Return the [X, Y] coordinate for the center point of the cell that contains the specified text.  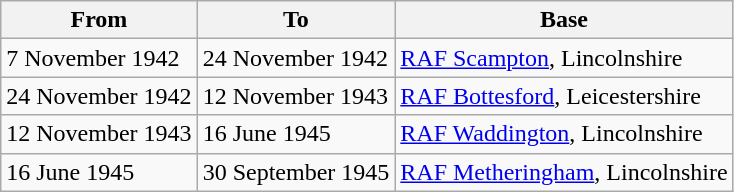
Base [564, 20]
To [296, 20]
RAF Waddington, Lincolnshire [564, 134]
30 September 1945 [296, 172]
7 November 1942 [99, 58]
RAF Metheringham, Lincolnshire [564, 172]
RAF Scampton, Lincolnshire [564, 58]
RAF Bottesford, Leicestershire [564, 96]
From [99, 20]
